Detect which cell encompasses the target text, then output its (X, Y) center coordinate. 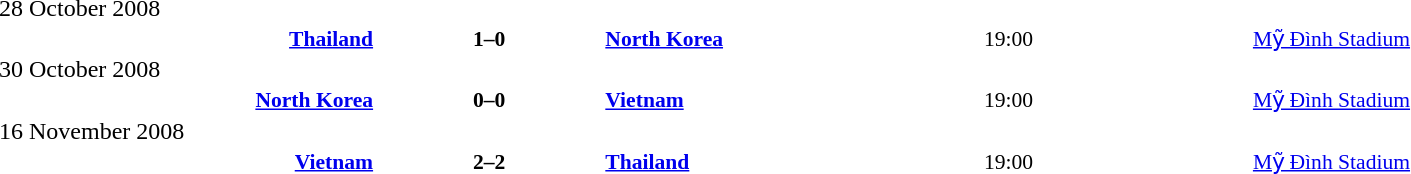
0–0 (489, 100)
Vietnam (792, 100)
1–0 (489, 38)
North Korea (792, 38)
